Return (x, y) of the center of cell containing provided text 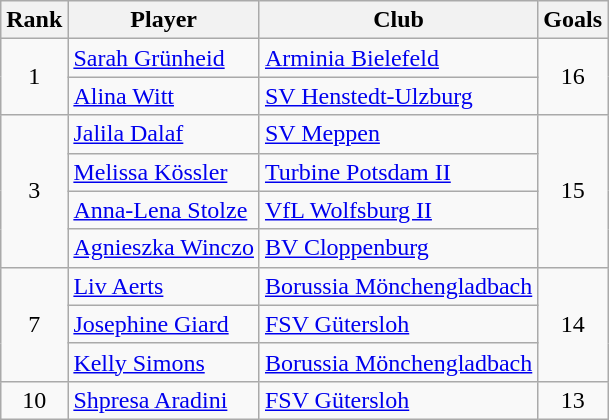
Player (164, 20)
Rank (34, 20)
Sarah Grünheid (164, 58)
Kelly Simons (164, 362)
16 (573, 77)
Club (398, 20)
1 (34, 77)
BV Cloppenburg (398, 248)
Goals (573, 20)
Turbine Potsdam II (398, 172)
SV Meppen (398, 134)
14 (573, 324)
Agnieszka Winczo (164, 248)
Shpresa Aradini (164, 400)
Jalila Dalaf (164, 134)
10 (34, 400)
Josephine Giard (164, 324)
SV Henstedt-Ulzburg (398, 96)
Liv Aerts (164, 286)
Anna-Lena Stolze (164, 210)
VfL Wolfsburg II (398, 210)
Alina Witt (164, 96)
13 (573, 400)
Melissa Kössler (164, 172)
15 (573, 191)
7 (34, 324)
Arminia Bielefeld (398, 58)
3 (34, 191)
